Provide the [x, y] coordinate of the cell's center where the given text is located.  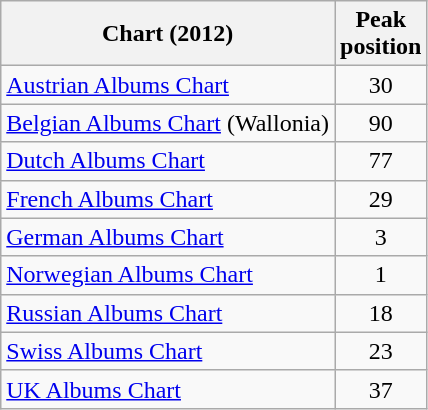
French Albums Chart [168, 199]
30 [380, 85]
77 [380, 161]
Russian Albums Chart [168, 313]
German Albums Chart [168, 237]
3 [380, 237]
Austrian Albums Chart [168, 85]
Chart (2012) [168, 34]
UK Albums Chart [168, 389]
Peakposition [380, 34]
29 [380, 199]
23 [380, 351]
Dutch Albums Chart [168, 161]
Swiss Albums Chart [168, 351]
Norwegian Albums Chart [168, 275]
Belgian Albums Chart (Wallonia) [168, 123]
90 [380, 123]
18 [380, 313]
1 [380, 275]
37 [380, 389]
